Pinpoint the cell where the given text exists, returning its [x, y] midpoint coordinate. 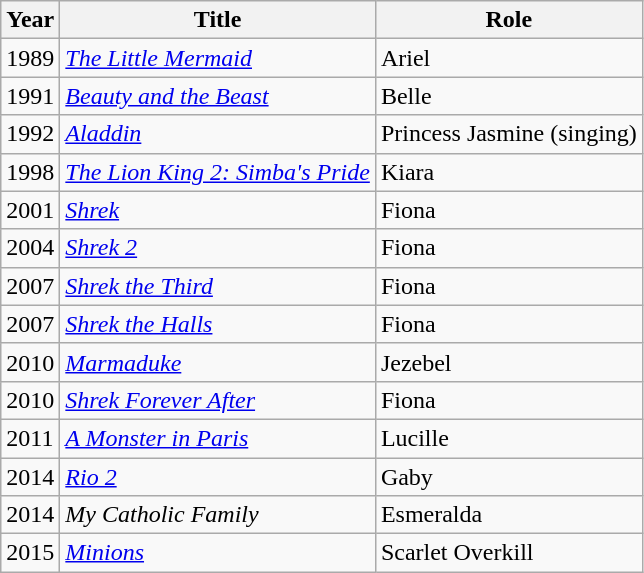
1998 [30, 172]
A Monster in Paris [218, 438]
1989 [30, 58]
Jezebel [508, 362]
Role [508, 20]
Shrek [218, 210]
2015 [30, 553]
Gaby [508, 477]
Title [218, 20]
Belle [508, 96]
Year [30, 20]
Ariel [508, 58]
Aladdin [218, 134]
Shrek the Halls [218, 324]
2001 [30, 210]
Esmeralda [508, 515]
Rio 2 [218, 477]
The Little Mermaid [218, 58]
Marmaduke [218, 362]
1992 [30, 134]
Shrek Forever After [218, 400]
Shrek the Third [218, 286]
2004 [30, 248]
My Catholic Family [218, 515]
Lucille [508, 438]
The Lion King 2: Simba's Pride [218, 172]
Kiara [508, 172]
Princess Jasmine (singing) [508, 134]
Minions [218, 553]
Shrek 2 [218, 248]
Scarlet Overkill [508, 553]
Beauty and the Beast [218, 96]
2011 [30, 438]
1991 [30, 96]
